Search for the cell housing the specified text and yield its [X, Y] center coordinate. 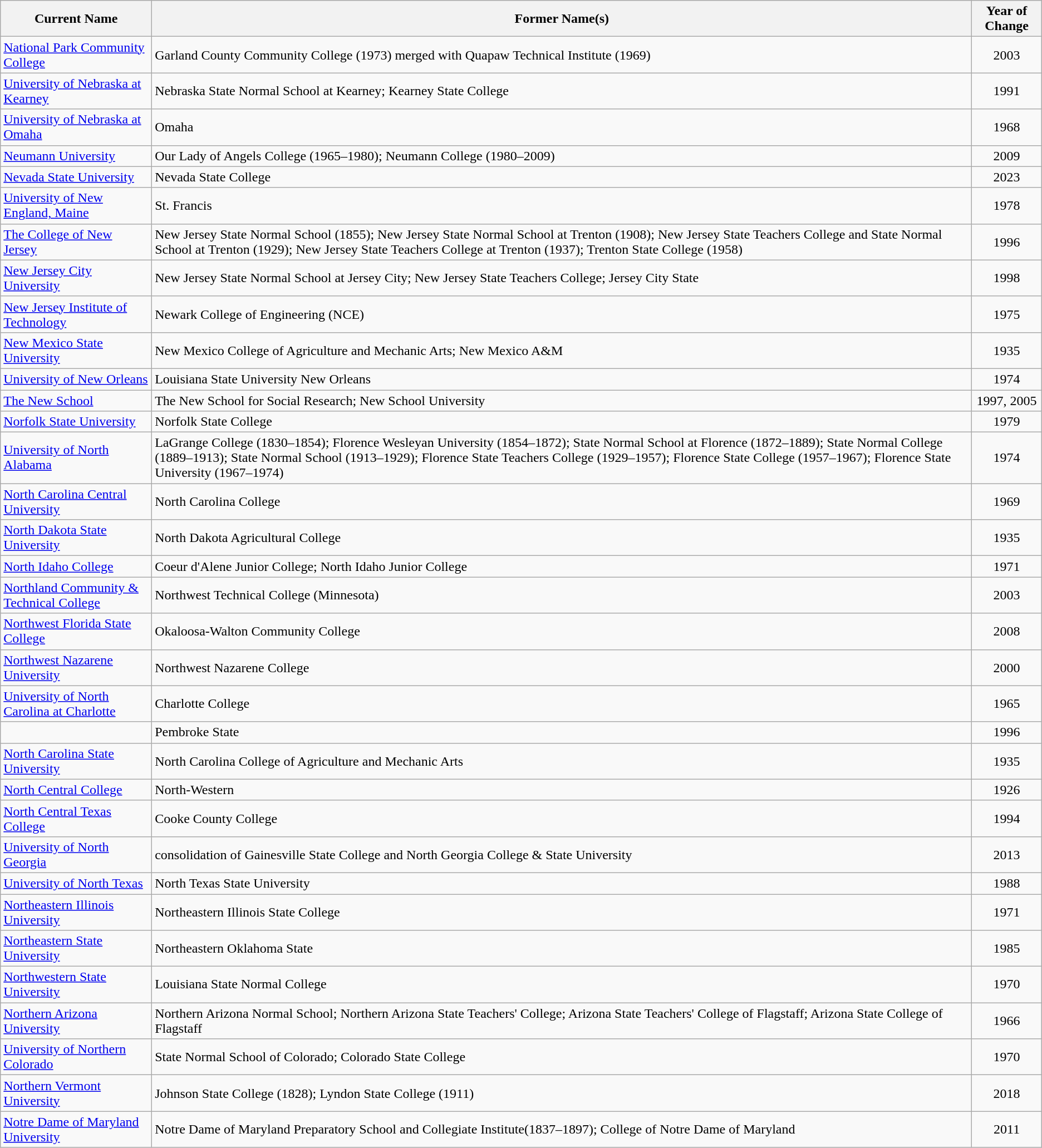
North Dakota Agricultural College [562, 538]
1994 [1006, 818]
Cooke County College [562, 818]
Northwestern State University [76, 985]
University of North Texas [76, 883]
Year of Change [1006, 19]
University of North Carolina at Charlotte [76, 703]
Northwest Florida State College [76, 631]
North-Western [562, 790]
consolidation of Gainesville State College and North Georgia College & State University [562, 855]
1988 [1006, 883]
St. Francis [562, 206]
Northeastern Oklahoma State [562, 948]
1979 [1006, 422]
2000 [1006, 668]
Northeastern Illinois University [76, 911]
Northern Arizona University [76, 1021]
Our Lady of Angels College (1965–1980); Neumann College (1980–2009) [562, 156]
Notre Dame of Maryland Preparatory School and Collegiate Institute(1837–1897); College of Notre Dame of Maryland [562, 1130]
Nebraska State Normal School at Kearney; Kearney State College [562, 91]
University of Northern Colorado [76, 1057]
Norfolk State University [76, 422]
Former Name(s) [562, 19]
University of Nebraska at Kearney [76, 91]
Notre Dame of Maryland University [76, 1130]
Johnson State College (1828); Lyndon State College (1911) [562, 1093]
State Normal School of Colorado; Colorado State College [562, 1057]
1975 [1006, 314]
Northwest Technical College (Minnesota) [562, 595]
Northwest Nazarene University [76, 668]
1978 [1006, 206]
1968 [1006, 127]
2011 [1006, 1130]
Omaha [562, 127]
Louisiana State University New Orleans [562, 379]
1966 [1006, 1021]
North Carolina College [562, 502]
1985 [1006, 948]
Garland County Community College (1973) merged with Quapaw Technical Institute (1969) [562, 55]
The New School [76, 400]
Current Name [76, 19]
Newark College of Engineering (NCE) [562, 314]
2023 [1006, 177]
National Park Community College [76, 55]
Coeur d'Alene Junior College; North Idaho Junior College [562, 566]
North Carolina State University [76, 761]
2018 [1006, 1093]
North Carolina Central University [76, 502]
1998 [1006, 278]
New Mexico State University [76, 351]
Norfolk State College [562, 422]
North Dakota State University [76, 538]
2009 [1006, 156]
New Jersey City University [76, 278]
University of North Alabama [76, 458]
North Idaho College [76, 566]
North Central College [76, 790]
Neumann University [76, 156]
Northern Vermont University [76, 1093]
1969 [1006, 502]
Charlotte College [562, 703]
North Central Texas College [76, 818]
Northwest Nazarene College [562, 668]
1926 [1006, 790]
The College of New Jersey [76, 242]
University of Nebraska at Omaha [76, 127]
Louisiana State Normal College [562, 985]
The New School for Social Research; New School University [562, 400]
Nevada State College [562, 177]
Okaloosa-Walton Community College [562, 631]
Northeastern Illinois State College [562, 911]
1997, 2005 [1006, 400]
Northeastern State University [76, 948]
North Texas State University [562, 883]
Northland Community & Technical College [76, 595]
University of New Orleans [76, 379]
2008 [1006, 631]
University of North Georgia [76, 855]
New Mexico College of Agriculture and Mechanic Arts; New Mexico A&M [562, 351]
New Jersey State Normal School at Jersey City; New Jersey State Teachers College; Jersey City State [562, 278]
Nevada State University [76, 177]
2013 [1006, 855]
North Carolina College of Agriculture and Mechanic Arts [562, 761]
University of New England, Maine [76, 206]
Pembroke State [562, 732]
1965 [1006, 703]
New Jersey Institute of Technology [76, 314]
1991 [1006, 91]
